Output the (X, Y) coordinate of the center of the cell containing the given text.  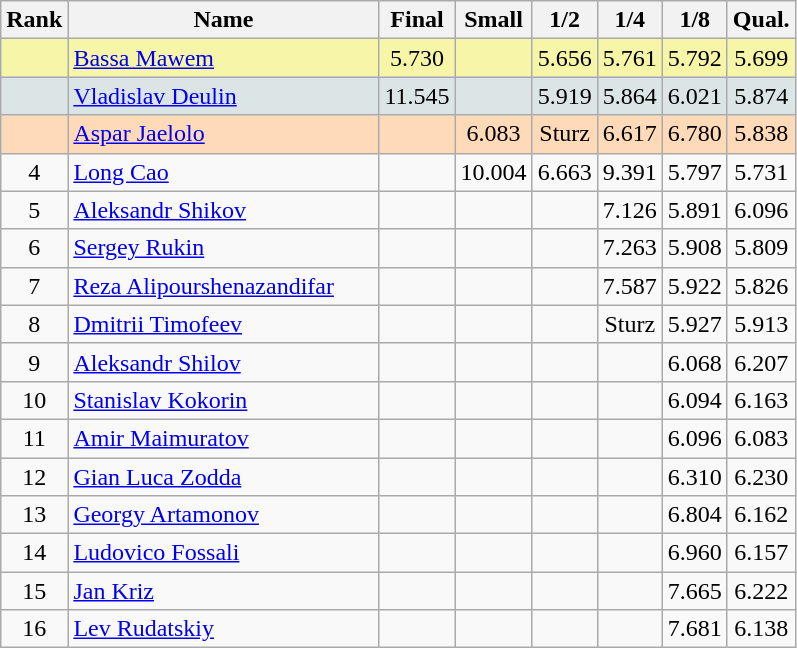
7 (34, 286)
6.162 (761, 515)
5.730 (417, 58)
10.004 (494, 172)
10 (34, 400)
Aleksandr Shilov (224, 362)
6.617 (630, 134)
Aspar Jaelolo (224, 134)
Stanislav Kokorin (224, 400)
5.927 (694, 324)
5.792 (694, 58)
7.587 (630, 286)
Sergey Rukin (224, 248)
16 (34, 629)
5.656 (564, 58)
7.681 (694, 629)
5.826 (761, 286)
Dmitrii Timofeev (224, 324)
13 (34, 515)
6.207 (761, 362)
5 (34, 210)
6.310 (694, 477)
Georgy Artamonov (224, 515)
7.126 (630, 210)
5.891 (694, 210)
Final (417, 20)
9.391 (630, 172)
Lev Rudatskiy (224, 629)
Ludovico Fossali (224, 553)
Rank (34, 20)
Vladislav Deulin (224, 96)
Jan Kriz (224, 591)
6.094 (694, 400)
11 (34, 438)
5.864 (630, 96)
Amir Maimuratov (224, 438)
5.797 (694, 172)
5.761 (630, 58)
7.263 (630, 248)
6.068 (694, 362)
15 (34, 591)
1/2 (564, 20)
5.874 (761, 96)
5.922 (694, 286)
Long Cao (224, 172)
12 (34, 477)
6.157 (761, 553)
Bassa Mawem (224, 58)
5.913 (761, 324)
1/4 (630, 20)
6.230 (761, 477)
5.731 (761, 172)
14 (34, 553)
6.804 (694, 515)
5.919 (564, 96)
7.665 (694, 591)
6.222 (761, 591)
Small (494, 20)
5.809 (761, 248)
4 (34, 172)
6.663 (564, 172)
6.163 (761, 400)
Reza Alipourshenazandifar (224, 286)
Gian Luca Zodda (224, 477)
Name (224, 20)
5.699 (761, 58)
6.960 (694, 553)
5.838 (761, 134)
5.908 (694, 248)
Qual. (761, 20)
6 (34, 248)
9 (34, 362)
1/8 (694, 20)
6.780 (694, 134)
11.545 (417, 96)
6.138 (761, 629)
6.021 (694, 96)
Aleksandr Shikov (224, 210)
8 (34, 324)
